Identify which cell holds the provided text, then report its (X, Y) central coordinate. 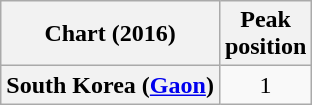
Peakposition (265, 34)
1 (265, 85)
South Korea (Gaon) (110, 85)
Chart (2016) (110, 34)
